Detect which cell encompasses the target text, then output its (x, y) center coordinate. 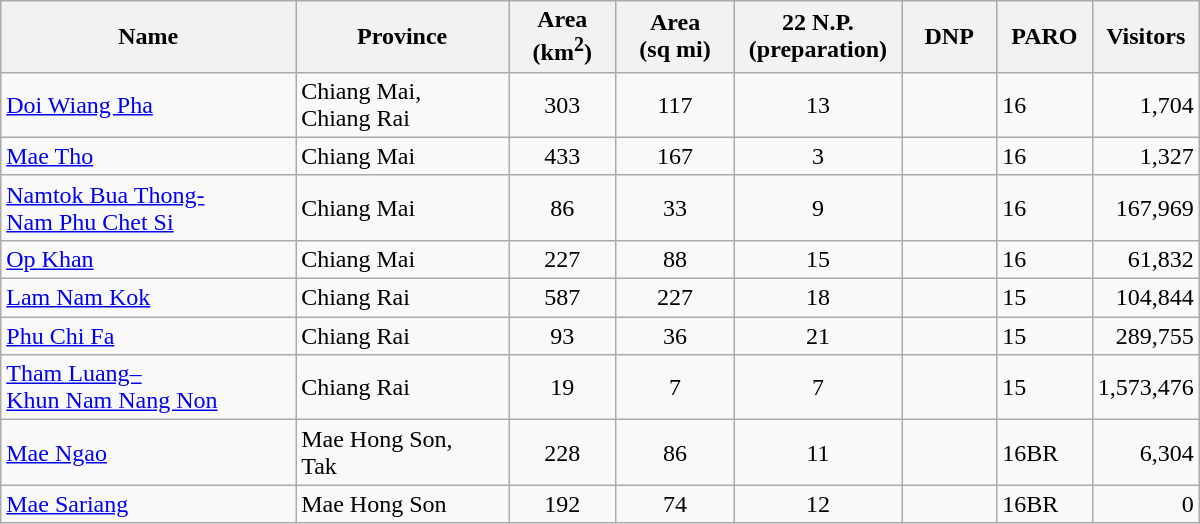
104,844 (1146, 298)
19 (562, 388)
Tham Luang–Khun Nam Nang Non (148, 388)
Area(km2) (562, 37)
6,304 (1146, 452)
33 (675, 208)
13 (818, 104)
3 (818, 156)
Lam Nam Kok (148, 298)
21 (818, 336)
Chiang Mai,Chiang Rai (402, 104)
167 (675, 156)
0 (1146, 504)
9 (818, 208)
61,832 (1146, 259)
117 (675, 104)
Phu Chi Fa (148, 336)
Doi Wiang Pha (148, 104)
228 (562, 452)
Area(sq mi) (675, 37)
Mae Tho (148, 156)
303 (562, 104)
1,573,476 (1146, 388)
12 (818, 504)
DNP (950, 37)
Name (148, 37)
433 (562, 156)
Mae Sariang (148, 504)
Namtok Bua Thong-Nam Phu Chet Si (148, 208)
Visitors (1146, 37)
Mae Ngao (148, 452)
Mae Hong Son (402, 504)
Op Khan (148, 259)
Province (402, 37)
36 (675, 336)
1,704 (1146, 104)
192 (562, 504)
587 (562, 298)
1,327 (1146, 156)
PARO (1044, 37)
93 (562, 336)
Mae Hong Son,Tak (402, 452)
18 (818, 298)
289,755 (1146, 336)
74 (675, 504)
22 N.P.(preparation) (818, 37)
167,969 (1146, 208)
88 (675, 259)
11 (818, 452)
